Return the [x, y] coordinate for the center point of the cell that contains the specified text.  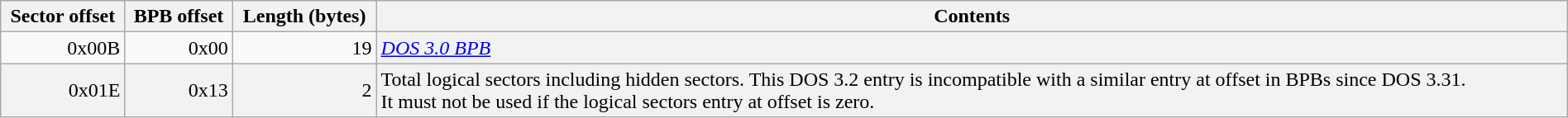
0x13 [179, 91]
Contents [972, 17]
2 [304, 91]
0x01E [63, 91]
19 [304, 48]
BPB offset [179, 17]
Length (bytes) [304, 17]
0x00B [63, 48]
Sector offset [63, 17]
0x00 [179, 48]
DOS 3.0 BPB [972, 48]
